Scan for the cell matching the given text and deliver its (x, y) coordinate at center. 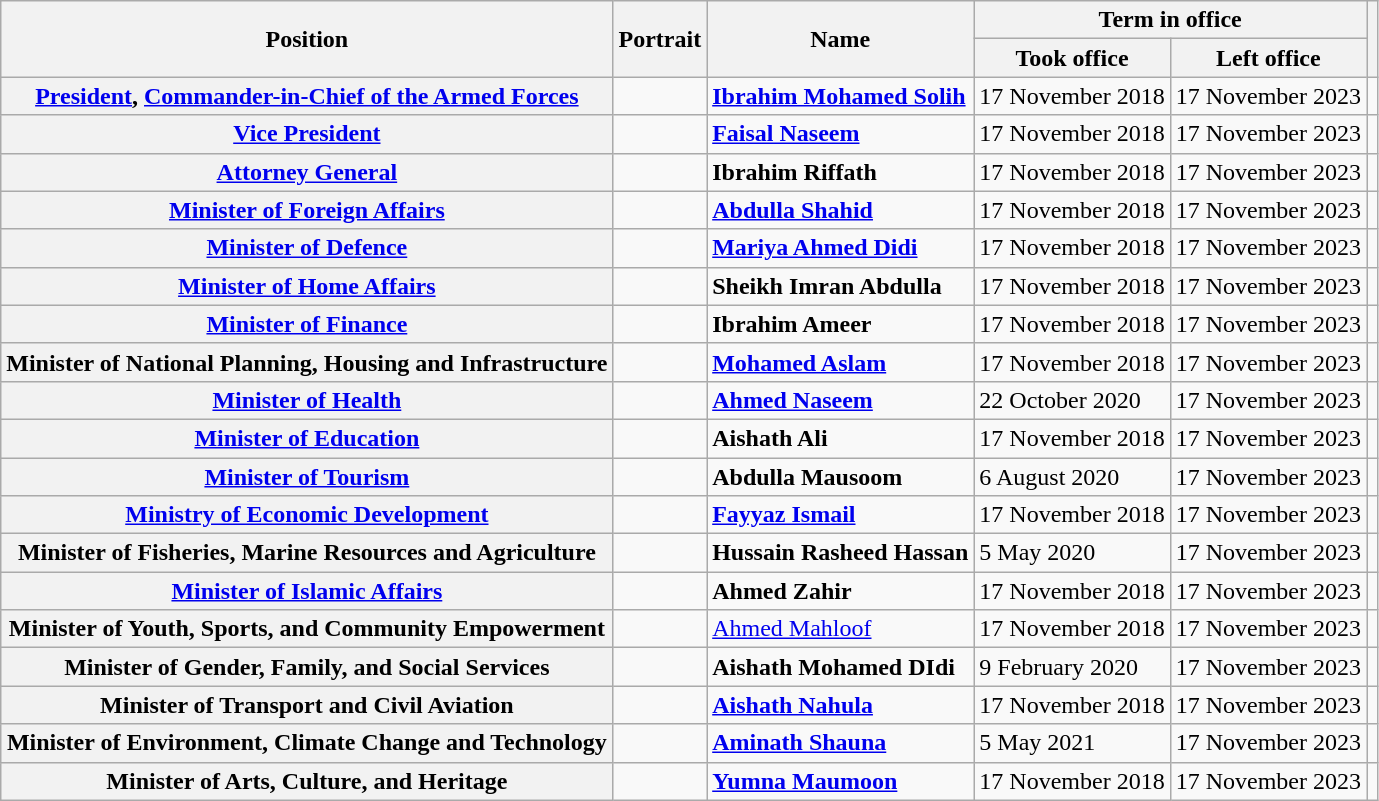
Name (840, 39)
Minister of Home Affairs (307, 286)
Hussain Rasheed Hassan (840, 553)
Minister of Education (307, 438)
Vice President (307, 134)
Minister of Youth, Sports, and Community Empowerment (307, 629)
Ahmed Naseem (840, 400)
Minister of Health (307, 400)
5 May 2020 (1072, 553)
Faisal Naseem (840, 134)
Ibrahim Ameer (840, 324)
Ahmed Zahir (840, 591)
Portrait (660, 39)
Took office (1072, 58)
6 August 2020 (1072, 477)
Aminath Shauna (840, 743)
Yumna Maumoon (840, 781)
Sheikh Imran Abdulla (840, 286)
9 February 2020 (1072, 667)
Minister of Tourism (307, 477)
Minister of Environment, Climate Change and Technology (307, 743)
Abdulla Mausoom (840, 477)
Aishath Nahula (840, 705)
President, Commander-in-Chief of the Armed Forces (307, 96)
5 May 2021 (1072, 743)
Term in office (1170, 20)
Minister of Fisheries, Marine Resources and Agriculture (307, 553)
Minister of Transport and Civil Aviation (307, 705)
Aishath Ali (840, 438)
Attorney General (307, 172)
Ibrahim Riffath (840, 172)
Left office (1268, 58)
Minister of Defence (307, 248)
Ahmed Mahloof (840, 629)
Mohamed Aslam (840, 362)
Minister of Finance (307, 324)
Fayyaz Ismail (840, 515)
Minister of Arts, Culture, and Heritage (307, 781)
Mariya Ahmed Didi (840, 248)
Aishath Mohamed DIdi (840, 667)
Minister of Gender, Family, and Social Services (307, 667)
Ministry of Economic Development (307, 515)
Minister of National Planning, Housing and Infrastructure (307, 362)
Ibrahim Mohamed Solih (840, 96)
Minister of Islamic Affairs (307, 591)
Position (307, 39)
Abdulla Shahid (840, 210)
Minister of Foreign Affairs (307, 210)
22 October 2020 (1072, 400)
